Detect which cell encompasses the target text, then output its [x, y] center coordinate. 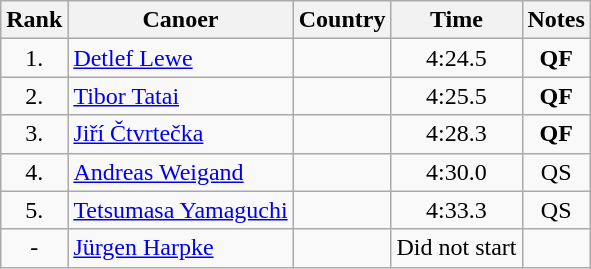
Andreas Weigand [180, 172]
4:28.3 [456, 134]
4:24.5 [456, 58]
Jürgen Harpke [180, 248]
4:30.0 [456, 172]
1. [34, 58]
Tibor Tatai [180, 96]
Jiří Čtvrtečka [180, 134]
- [34, 248]
4. [34, 172]
Did not start [456, 248]
Canoer [180, 20]
Notes [556, 20]
Time [456, 20]
4:33.3 [456, 210]
4:25.5 [456, 96]
3. [34, 134]
Detlef Lewe [180, 58]
Country [342, 20]
2. [34, 96]
5. [34, 210]
Rank [34, 20]
Tetsumasa Yamaguchi [180, 210]
